Identify which cell holds the provided text, then report its (X, Y) central coordinate. 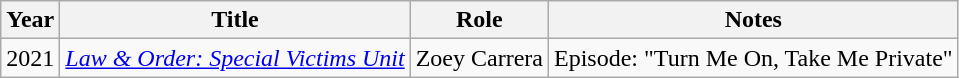
Notes (754, 20)
2021 (30, 58)
Zoey Carrera (479, 58)
Episode: "Turn Me On, Take Me Private" (754, 58)
Year (30, 20)
Role (479, 20)
Law & Order: Special Victims Unit (235, 58)
Title (235, 20)
